Extract the [x, y] coordinate from the center of the cell holding the provided text.  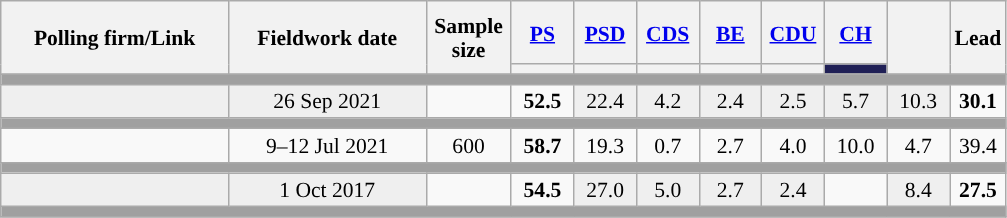
600 [468, 146]
27.5 [978, 190]
26 Sep 2021 [327, 101]
1 Oct 2017 [327, 190]
52.5 [542, 101]
4.2 [668, 101]
4.0 [794, 146]
39.4 [978, 146]
CDS [668, 32]
PS [542, 32]
0.7 [668, 146]
10.3 [918, 101]
Polling firm/Link [115, 38]
10.0 [856, 146]
19.3 [606, 146]
30.1 [978, 101]
CH [856, 32]
4.7 [918, 146]
BE [730, 32]
CDU [794, 32]
Fieldwork date [327, 38]
9–12 Jul 2021 [327, 146]
PSD [606, 32]
58.7 [542, 146]
8.4 [918, 190]
27.0 [606, 190]
2.5 [794, 101]
5.0 [668, 190]
5.7 [856, 101]
22.4 [606, 101]
Sample size [468, 38]
Lead [978, 38]
54.5 [542, 190]
